From the cell containing the given text, extract its center point as (X, Y) coordinate. 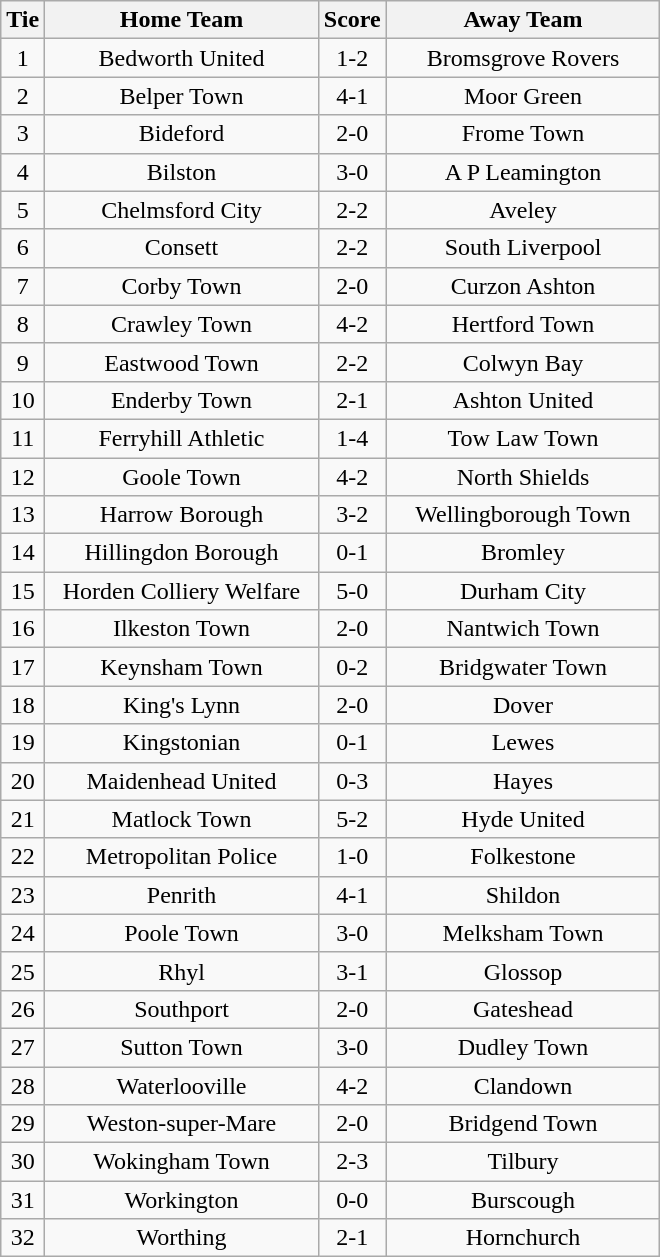
Hayes (523, 781)
Southport (182, 1009)
0-2 (352, 667)
Frome Town (523, 134)
8 (23, 324)
Ferryhill Athletic (182, 438)
26 (23, 1009)
Wokingham Town (182, 1162)
24 (23, 933)
3 (23, 134)
Ashton United (523, 400)
South Liverpool (523, 248)
A P Leamington (523, 172)
Goole Town (182, 477)
Crawley Town (182, 324)
32 (23, 1238)
18 (23, 705)
North Shields (523, 477)
5 (23, 210)
27 (23, 1047)
25 (23, 971)
14 (23, 553)
Gateshead (523, 1009)
Ilkeston Town (182, 629)
2-3 (352, 1162)
7 (23, 286)
11 (23, 438)
Keynsham Town (182, 667)
Bridgend Town (523, 1124)
Penrith (182, 895)
Colwyn Bay (523, 362)
Tow Law Town (523, 438)
Glossop (523, 971)
9 (23, 362)
Sutton Town (182, 1047)
Poole Town (182, 933)
Score (352, 20)
Weston-super-Mare (182, 1124)
12 (23, 477)
Lewes (523, 743)
Corby Town (182, 286)
Horden Colliery Welfare (182, 591)
Metropolitan Police (182, 857)
Chelmsford City (182, 210)
6 (23, 248)
13 (23, 515)
Hyde United (523, 819)
King's Lynn (182, 705)
Harrow Borough (182, 515)
3-2 (352, 515)
3-1 (352, 971)
1 (23, 58)
17 (23, 667)
23 (23, 895)
15 (23, 591)
Away Team (523, 20)
5-0 (352, 591)
Bridgwater Town (523, 667)
10 (23, 400)
Clandown (523, 1085)
Waterlooville (182, 1085)
Eastwood Town (182, 362)
Bideford (182, 134)
Consett (182, 248)
22 (23, 857)
16 (23, 629)
4 (23, 172)
Dudley Town (523, 1047)
Dover (523, 705)
29 (23, 1124)
Belper Town (182, 96)
Bromsgrove Rovers (523, 58)
Nantwich Town (523, 629)
Workington (182, 1200)
Moor Green (523, 96)
Tie (23, 20)
1-0 (352, 857)
Curzon Ashton (523, 286)
Enderby Town (182, 400)
Worthing (182, 1238)
Matlock Town (182, 819)
Hornchurch (523, 1238)
30 (23, 1162)
0-0 (352, 1200)
Bilston (182, 172)
20 (23, 781)
Burscough (523, 1200)
0-3 (352, 781)
Hillingdon Borough (182, 553)
Wellingborough Town (523, 515)
Bedworth United (182, 58)
Shildon (523, 895)
Bromley (523, 553)
1-4 (352, 438)
28 (23, 1085)
31 (23, 1200)
5-2 (352, 819)
2 (23, 96)
Home Team (182, 20)
Rhyl (182, 971)
21 (23, 819)
Hertford Town (523, 324)
Melksham Town (523, 933)
Tilbury (523, 1162)
Aveley (523, 210)
Folkestone (523, 857)
Durham City (523, 591)
Kingstonian (182, 743)
Maidenhead United (182, 781)
19 (23, 743)
1-2 (352, 58)
